Return (X, Y) of the center of cell containing provided text 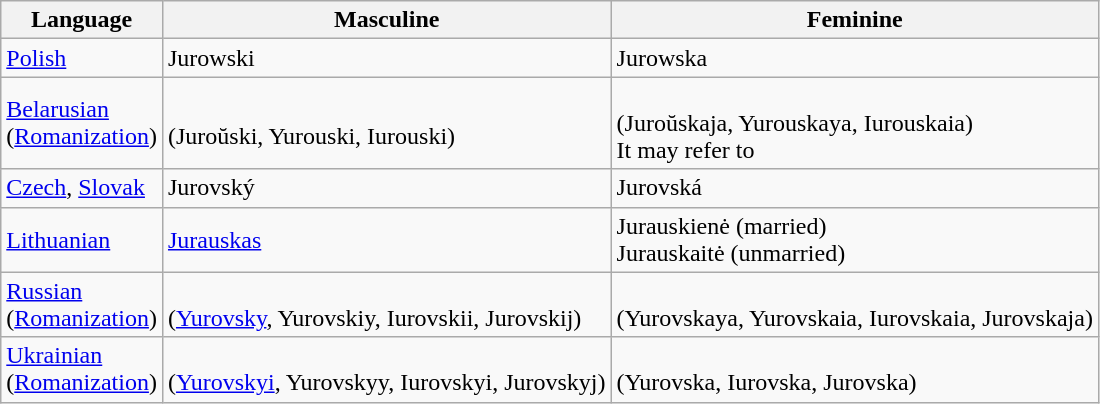
(Juroŭski, Yurouski, Iurouski) (386, 123)
(Juroŭskaja, Yurouskaya, Iurouskaia)It may refer to (854, 123)
(Yurovsky, Yurovskiy, Iurovskii, Jurovskij) (386, 304)
Masculine (386, 20)
Jurowski (386, 58)
Lithuanian (82, 240)
(Yurovskaya, Yurovskaia, Iurovskaia, Jurovskaja) (854, 304)
Feminine (854, 20)
Jurovský (386, 188)
Language (82, 20)
Jurovská (854, 188)
(Yurovska, Iurovska, Jurovska) (854, 370)
Ukrainian (Romanization) (82, 370)
(Yurovskyi, Yurovskyy, Iurovskyi, Jurovskyj) (386, 370)
Jurowska (854, 58)
Belarusian (Romanization) (82, 123)
Russian (Romanization) (82, 304)
Czech, Slovak (82, 188)
Jurauskas (386, 240)
Jurauskienė (married) Jurauskaitė (unmarried) (854, 240)
Polish (82, 58)
